Provide the (X, Y) coordinate of the cell's center where the given text is located.  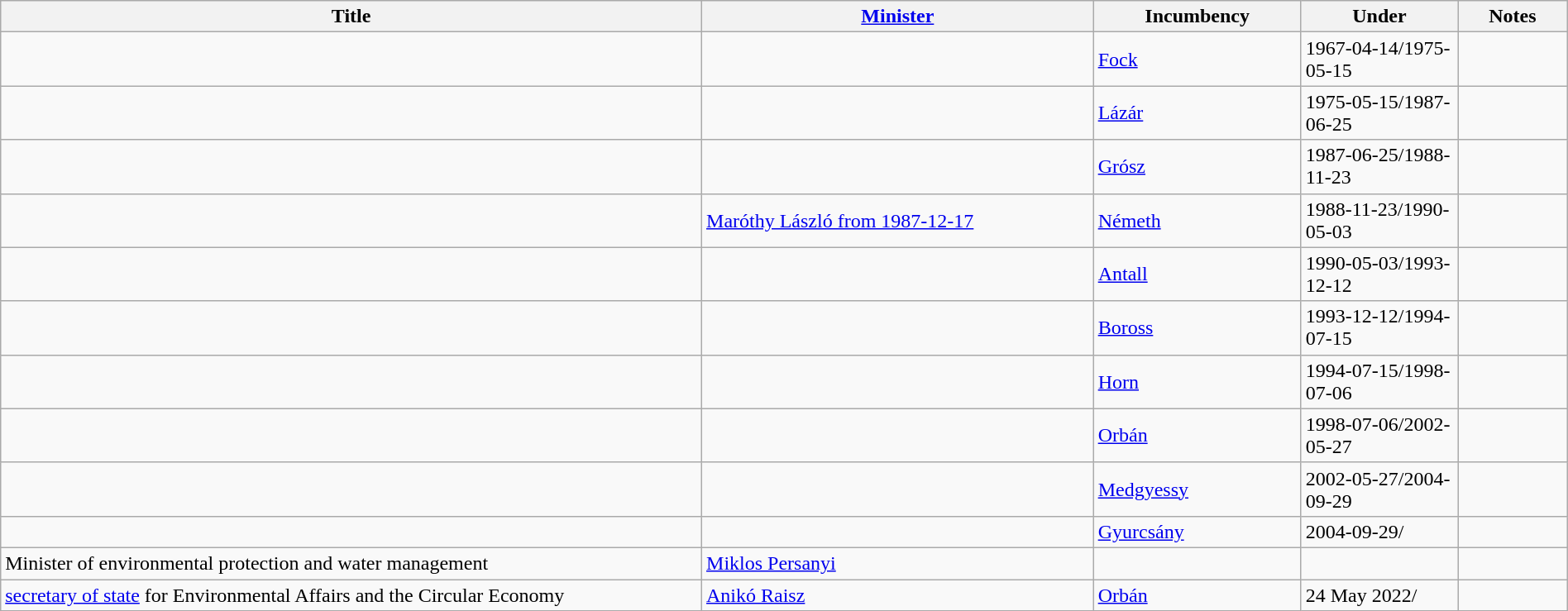
24 May 2022/ (1379, 594)
2004-09-29/ (1379, 532)
Gyurcsány (1198, 532)
Boross (1198, 327)
Anikó Raisz (898, 594)
Title (351, 17)
Horn (1198, 382)
1967-04-14/1975-05-15 (1379, 60)
Maróthy László from 1987-12-17 (898, 220)
secretary of state for Environmental Affairs and the Circular Economy (351, 594)
Lázár (1198, 112)
Fock (1198, 60)
Under (1379, 17)
Miklos Persanyi (898, 563)
Németh (1198, 220)
1998-07-06/2002-05-27 (1379, 435)
1975-05-15/1987-06-25 (1379, 112)
1987-06-25/1988-11-23 (1379, 167)
Minister of environmental protection and water management (351, 563)
1994-07-15/1998-07-06 (1379, 382)
2002-05-27/2004-09-29 (1379, 489)
1993-12-12/1994-07-15 (1379, 327)
Incumbency (1198, 17)
1988-11-23/1990-05-03 (1379, 220)
Notes (1513, 17)
Grósz (1198, 167)
1990-05-03/1993-12-12 (1379, 274)
Antall (1198, 274)
Minister (898, 17)
Medgyessy (1198, 489)
